Return the [X, Y] coordinate for the center point of the cell that contains the specified text.  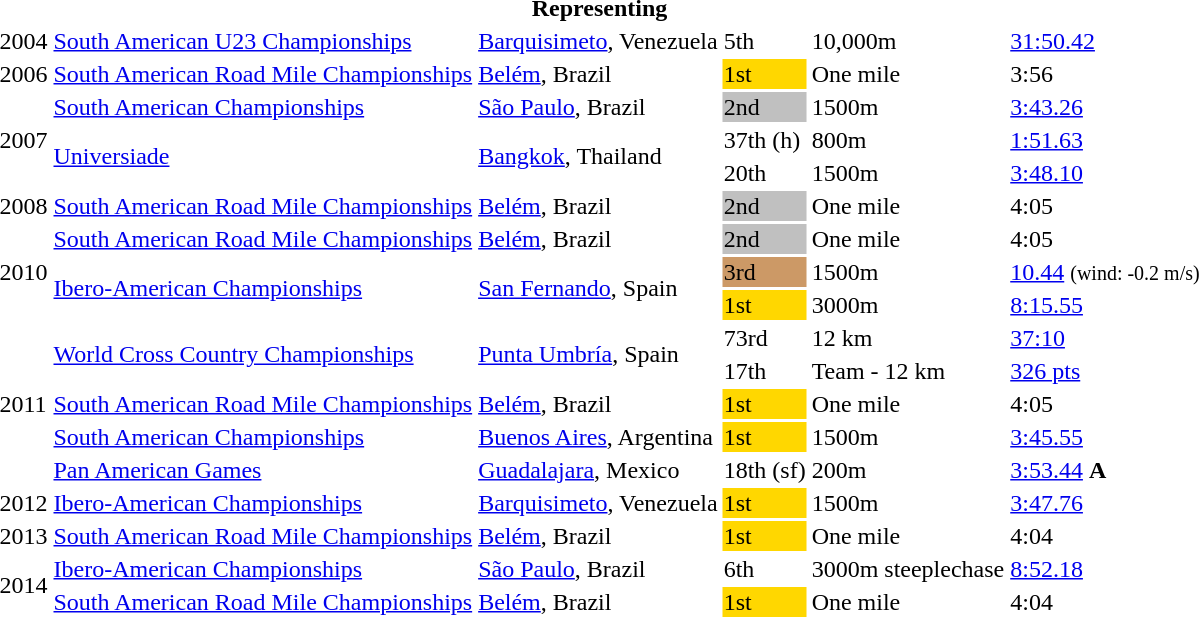
Guadalajara, Mexico [598, 470]
South American U23 Championships [263, 41]
17th [764, 371]
Pan American Games [263, 470]
10,000m [908, 41]
73rd [764, 338]
3000m [908, 305]
3000m steeplechase [908, 569]
World Cross Country Championships [263, 354]
Punta Umbría, Spain [598, 354]
San Fernando, Spain [598, 288]
5th [764, 41]
Buenos Aires, Argentina [598, 437]
37th (h) [764, 140]
20th [764, 173]
Bangkok, Thailand [598, 156]
12 km [908, 338]
Universiade [263, 156]
Team - 12 km [908, 371]
3rd [764, 272]
6th [764, 569]
800m [908, 140]
18th (sf) [764, 470]
200m [908, 470]
